Extract the (x, y) coordinate from the center of the cell holding the provided text.  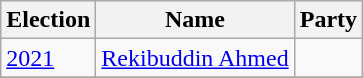
2021 (48, 58)
Election (48, 20)
Party (328, 20)
Name (195, 20)
Rekibuddin Ahmed (195, 58)
